Locate the cell with the specified text and output its (X, Y) center coordinate. 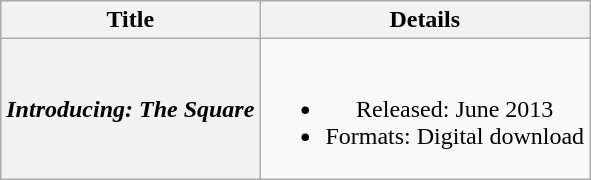
Details (425, 20)
Title (130, 20)
Released: June 2013Formats: Digital download (425, 109)
Introducing: The Square (130, 109)
